Locate the cell with the specified text and output its (X, Y) center coordinate. 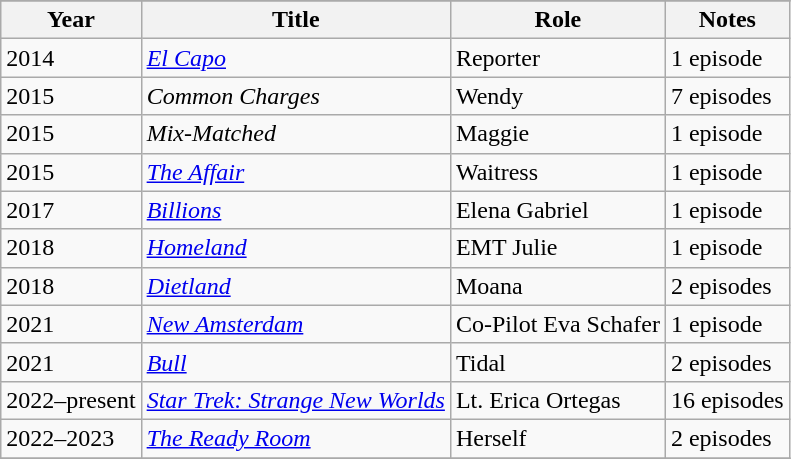
Dietland (296, 286)
EMT Julie (558, 248)
Tidal (558, 362)
Herself (558, 438)
7 episodes (727, 96)
Notes (727, 20)
2022–2023 (71, 438)
Waitress (558, 172)
Reporter (558, 58)
Elena Gabriel (558, 210)
Bull (296, 362)
16 episodes (727, 400)
Homeland (296, 248)
Common Charges (296, 96)
Maggie (558, 134)
The Ready Room (296, 438)
Wendy (558, 96)
2017 (71, 210)
Year (71, 20)
Title (296, 20)
2014 (71, 58)
Role (558, 20)
Mix-Matched (296, 134)
Moana (558, 286)
El Capo (296, 58)
Co-Pilot Eva Schafer (558, 324)
Billions (296, 210)
Star Trek: Strange New Worlds (296, 400)
Lt. Erica Ortegas (558, 400)
The Affair (296, 172)
2022–present (71, 400)
New Amsterdam (296, 324)
